Find where the given text appears and provide that cell's center as [X, Y] coordinate. 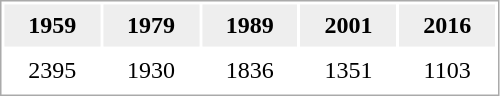
2001 [349, 25]
1959 [52, 25]
1979 [151, 25]
2395 [52, 71]
1103 [447, 71]
1989 [250, 25]
1930 [151, 71]
1836 [250, 71]
2016 [447, 25]
1351 [349, 71]
